Provide the (X, Y) coordinate of the cell's center where the given text is located.  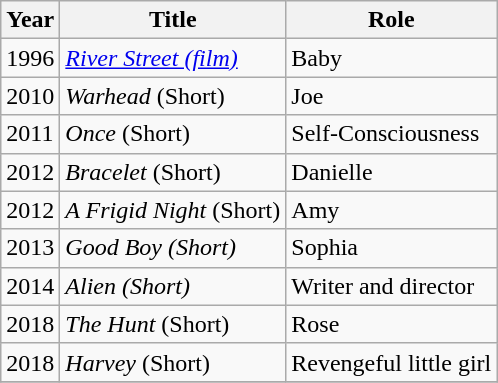
2011 (30, 134)
Year (30, 20)
The Hunt (Short) (173, 324)
Role (392, 20)
2013 (30, 248)
Danielle (392, 172)
2010 (30, 96)
Warhead (Short) (173, 96)
2014 (30, 286)
Alien (Short) (173, 286)
Revengeful little girl (392, 362)
Self-Consciousness (392, 134)
Sophia (392, 248)
Rose (392, 324)
A Frigid Night (Short) (173, 210)
River Street (film) (173, 58)
Bracelet (Short) (173, 172)
1996 (30, 58)
Good Boy (Short) (173, 248)
Once (Short) (173, 134)
Harvey (Short) (173, 362)
Writer and director (392, 286)
Title (173, 20)
Joe (392, 96)
Amy (392, 210)
Baby (392, 58)
